For the text-containing cell, return its midpoint in (x, y) coordinate format. 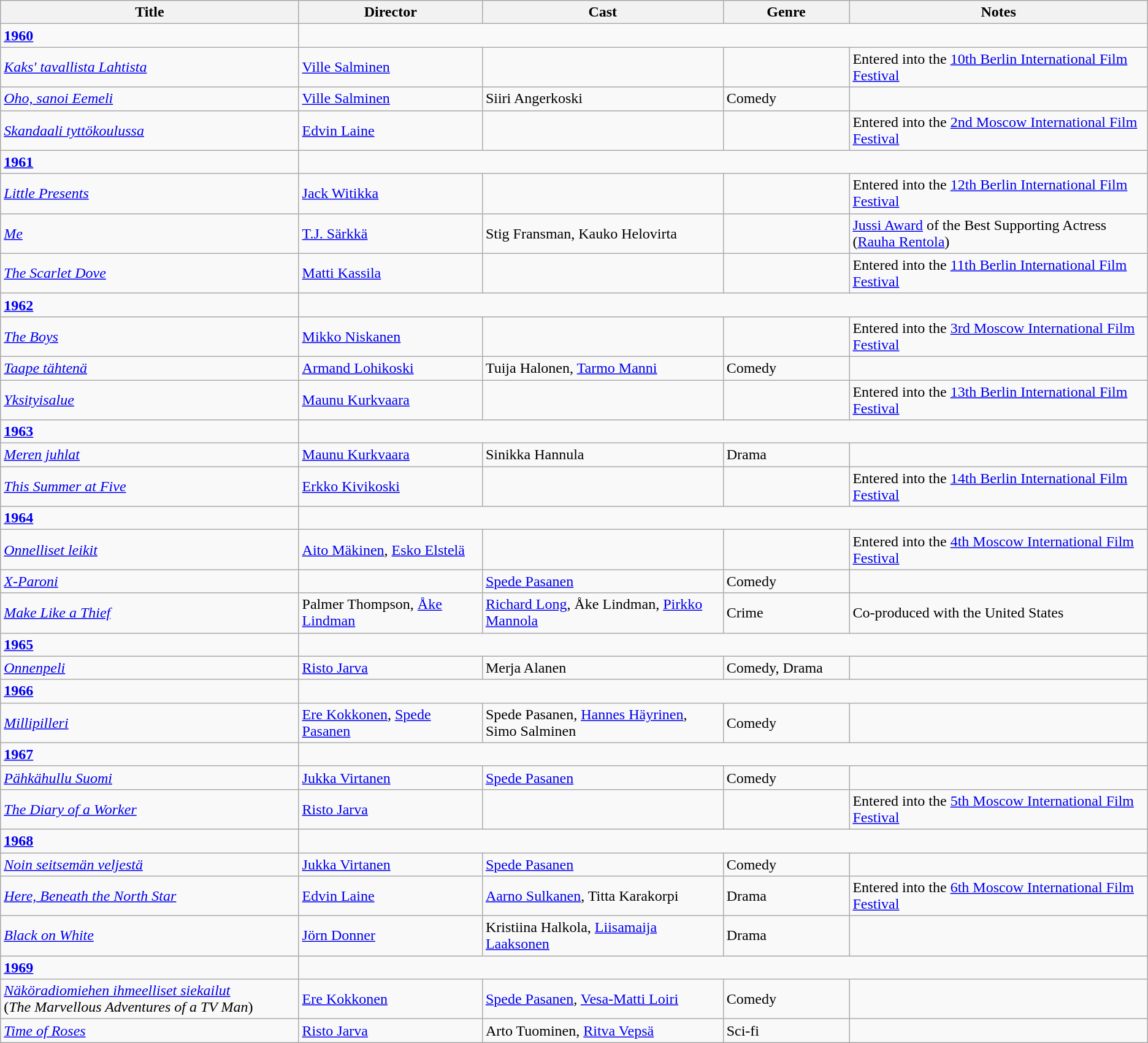
Oho, sanoi Eemeli (150, 99)
Entered into the 3rd Moscow International Film Festival (998, 336)
Palmer Thompson, Åke Lindman (390, 613)
1965 (150, 644)
1963 (150, 432)
Richard Long, Åke Lindman, Pirkko Mannola (602, 613)
Arto Tuominen, Ritva Vepsä (602, 1031)
Comedy, Drama (786, 668)
1961 (150, 162)
Skandaali tyttökoulussa (150, 130)
Siiri Angerkoski (602, 99)
Millipilleri (150, 722)
Aito Mäkinen, Esko Elstelä (390, 549)
Entered into the 12th Berlin International Film Festival (998, 194)
Merja Alanen (602, 668)
Kristiina Halkola, Liisamaija Laaksonen (602, 936)
Sci-fi (786, 1031)
Jack Witikka (390, 194)
Here, Beneath the North Star (150, 896)
Stig Fransman, Kauko Helovirta (602, 233)
Me (150, 233)
Genre (786, 12)
Sinikka Hannula (602, 455)
X-Paroni (150, 581)
The Scarlet Dove (150, 273)
Tuija Halonen, Tarmo Manni (602, 368)
Entered into the 6th Moscow International Film Festival (998, 896)
Cast (602, 12)
Co-produced with the United States (998, 613)
1968 (150, 841)
Title (150, 12)
The Boys (150, 336)
Erkko Kivikoski (390, 487)
Mikko Niskanen (390, 336)
Aarno Sulkanen, Titta Karakorpi (602, 896)
Entered into the 10th Berlin International Film Festival (998, 67)
Make Like a Thief (150, 613)
Director (390, 12)
Entered into the 14th Berlin International Film Festival (998, 487)
Jörn Donner (390, 936)
Näköradiomiehen ihmeelliset siekailut(The Marvellous Adventures of a TV Man) (150, 999)
Little Presents (150, 194)
1960 (150, 36)
Time of Roses (150, 1031)
Onnelliset leikit (150, 549)
1966 (150, 691)
Noin seitsemän veljestä (150, 864)
Spede Pasanen, Hannes Häyrinen, Simo Salminen (602, 722)
The Diary of a Worker (150, 809)
Black on White (150, 936)
Kaks' tavallista Lahtista (150, 67)
Entered into the 11th Berlin International Film Festival (998, 273)
Jussi Award of the Best Supporting Actress (Rauha Rentola) (998, 233)
Notes (998, 12)
Entered into the 4th Moscow International Film Festival (998, 549)
1967 (150, 754)
1964 (150, 518)
Armand Lohikoski (390, 368)
This Summer at Five (150, 487)
T.J. Särkkä (390, 233)
Onnenpeli (150, 668)
Ere Kokkonen, Spede Pasanen (390, 722)
1962 (150, 305)
Entered into the 2nd Moscow International Film Festival (998, 130)
Pähkähullu Suomi (150, 777)
Crime (786, 613)
Matti Kassila (390, 273)
Meren juhlat (150, 455)
1969 (150, 968)
Taape tähtenä (150, 368)
Ere Kokkonen (390, 999)
Spede Pasanen, Vesa-Matti Loiri (602, 999)
Yksityisalue (150, 400)
Entered into the 13th Berlin International Film Festival (998, 400)
Entered into the 5th Moscow International Film Festival (998, 809)
